Capture the cell that displays the provided text and extract its [X, Y] central coordinate. 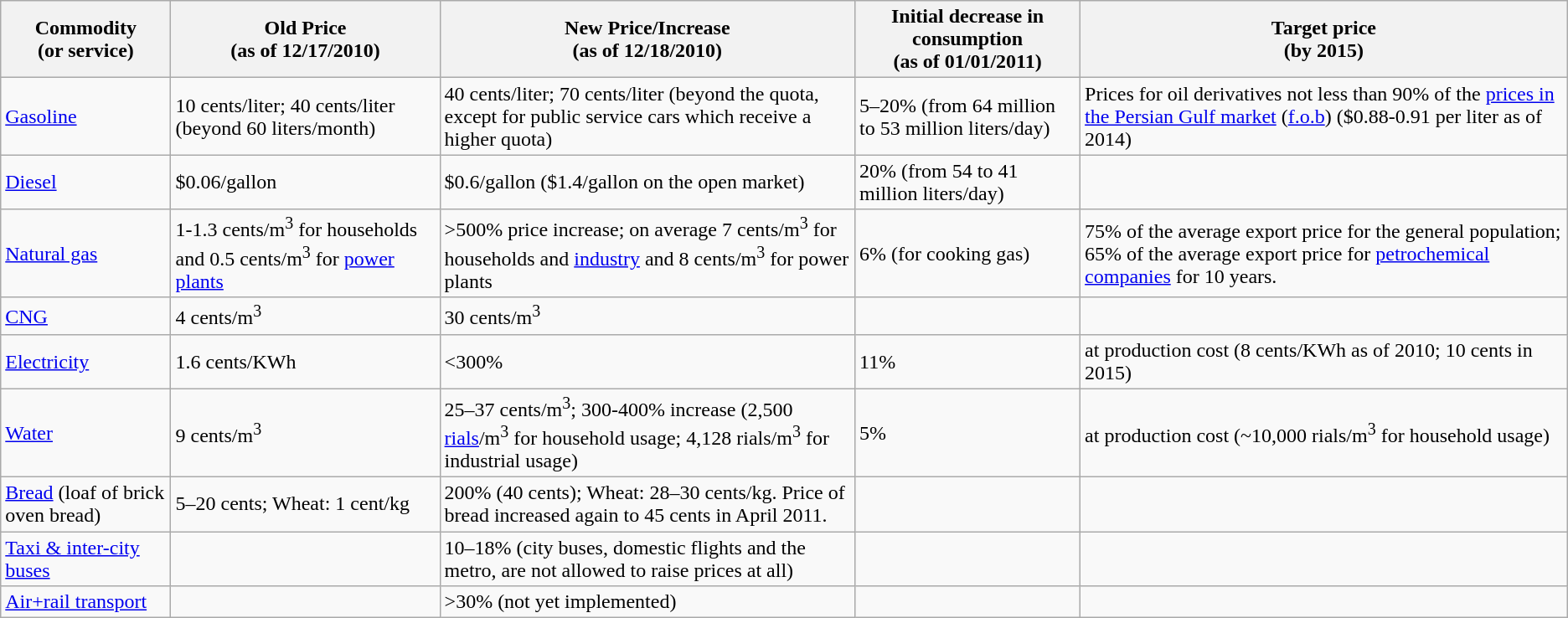
>30% (not yet implemented) [647, 602]
Electricity [85, 362]
<300% [647, 362]
4 cents/m3 [305, 317]
$0.6/gallon ($1.4/gallon on the open market) [647, 183]
Target price(by 2015) [1324, 39]
CNG [85, 317]
1.6 cents/KWh [305, 362]
1-1.3 cents/m3 for households and 0.5 cents/m3 for power plants [305, 253]
Taxi & inter-city buses [85, 559]
5–20 cents; Wheat: 1 cent/kg [305, 504]
Water [85, 434]
Old Price (as of 12/17/2010) [305, 39]
75% of the average export price for the general population; 65% of the average export price for petrochemical companies for 10 years. [1324, 253]
10 cents/liter; 40 cents/liter (beyond 60 liters/month) [305, 116]
30 cents/m3 [647, 317]
200% (40 cents); Wheat: 28–30 cents/kg. Price of bread increased again to 45 cents in April 2011. [647, 504]
>500% price increase; on average 7 cents/m3 for households and industry and 8 cents/m3 for power plants [647, 253]
6% (for cooking gas) [968, 253]
25–37 cents/m3; 300-400% increase (2,500 rials/m3 for household usage; 4,128 rials/m3 for industrial usage) [647, 434]
Commodity (or service) [85, 39]
Diesel [85, 183]
Initial decrease in consumption (as of 01/01/2011) [968, 39]
5–20% (from 64 million to 53 million liters/day) [968, 116]
at production cost (8 cents/KWh as of 2010; 10 cents in 2015) [1324, 362]
20% (from 54 to 41 million liters/day) [968, 183]
at production cost (~10,000 rials/m3 for household usage) [1324, 434]
11% [968, 362]
$0.06/gallon [305, 183]
9 cents/m3 [305, 434]
Bread (loaf of brick oven bread) [85, 504]
New Price/Increase(as of 12/18/2010) [647, 39]
Gasoline [85, 116]
Prices for oil derivatives not less than 90% of the prices in the Persian Gulf market (f.o.b) ($0.88-0.91 per liter as of 2014) [1324, 116]
40 cents/liter; 70 cents/liter (beyond the quota, except for public service cars which receive a higher quota) [647, 116]
Air+rail transport [85, 602]
5% [968, 434]
10–18% (city buses, domestic flights and the metro, are not allowed to raise prices at all) [647, 559]
Natural gas [85, 253]
